Find where the given text appears and provide that cell's center as [x, y] coordinate. 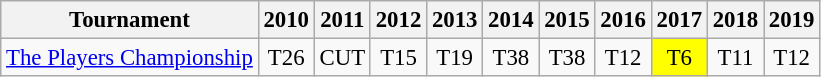
2010 [286, 20]
The Players Championship [130, 58]
2018 [735, 20]
T15 [398, 58]
2013 [455, 20]
2011 [342, 20]
T19 [455, 58]
2019 [792, 20]
T6 [679, 58]
2016 [623, 20]
2017 [679, 20]
2012 [398, 20]
2015 [567, 20]
T11 [735, 58]
2014 [511, 20]
T26 [286, 58]
CUT [342, 58]
Tournament [130, 20]
